Determine the (X, Y) coordinate at the center of the cell enclosing the given text.  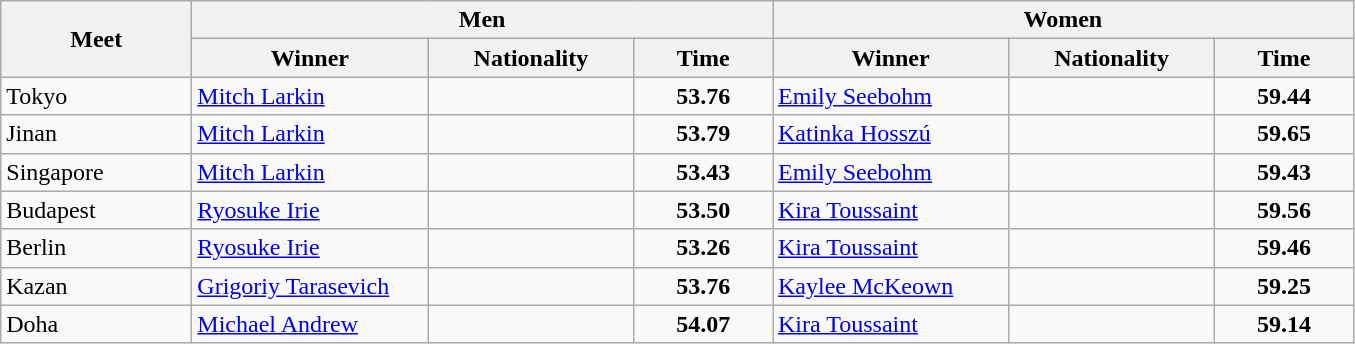
Michael Andrew (310, 324)
59.14 (1284, 324)
59.56 (1284, 210)
Singapore (96, 172)
54.07 (704, 324)
59.65 (1284, 134)
Men (482, 20)
59.44 (1284, 96)
Budapest (96, 210)
59.43 (1284, 172)
Kaylee McKeown (890, 286)
Kazan (96, 286)
53.43 (704, 172)
59.25 (1284, 286)
53.50 (704, 210)
Katinka Hosszú (890, 134)
59.46 (1284, 248)
Jinan (96, 134)
Women (1062, 20)
Meet (96, 39)
Tokyo (96, 96)
Doha (96, 324)
Grigoriy Tarasevich (310, 286)
Berlin (96, 248)
53.79 (704, 134)
53.26 (704, 248)
